Scan for the cell matching the given text and deliver its [X, Y] coordinate at center. 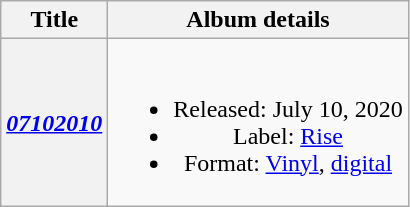
Album details [258, 20]
Released: July 10, 2020Label: RiseFormat: Vinyl, digital [258, 122]
07102010 [54, 122]
Title [54, 20]
